Output the [x, y] coordinate of the center of the cell containing the given text.  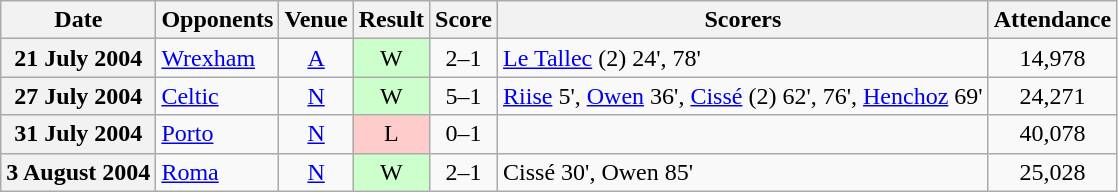
Score [464, 20]
3 August 2004 [78, 172]
Cissé 30', Owen 85' [744, 172]
A [316, 58]
Roma [218, 172]
21 July 2004 [78, 58]
31 July 2004 [78, 134]
24,271 [1052, 96]
25,028 [1052, 172]
Date [78, 20]
Result [391, 20]
Riise 5', Owen 36', Cissé (2) 62', 76', Henchoz 69' [744, 96]
Scorers [744, 20]
27 July 2004 [78, 96]
Venue [316, 20]
Porto [218, 134]
Opponents [218, 20]
L [391, 134]
0–1 [464, 134]
Wrexham [218, 58]
Celtic [218, 96]
14,978 [1052, 58]
Le Tallec (2) 24', 78' [744, 58]
5–1 [464, 96]
40,078 [1052, 134]
Attendance [1052, 20]
